Provide the (x, y) coordinate of the cell's center where the given text is located.  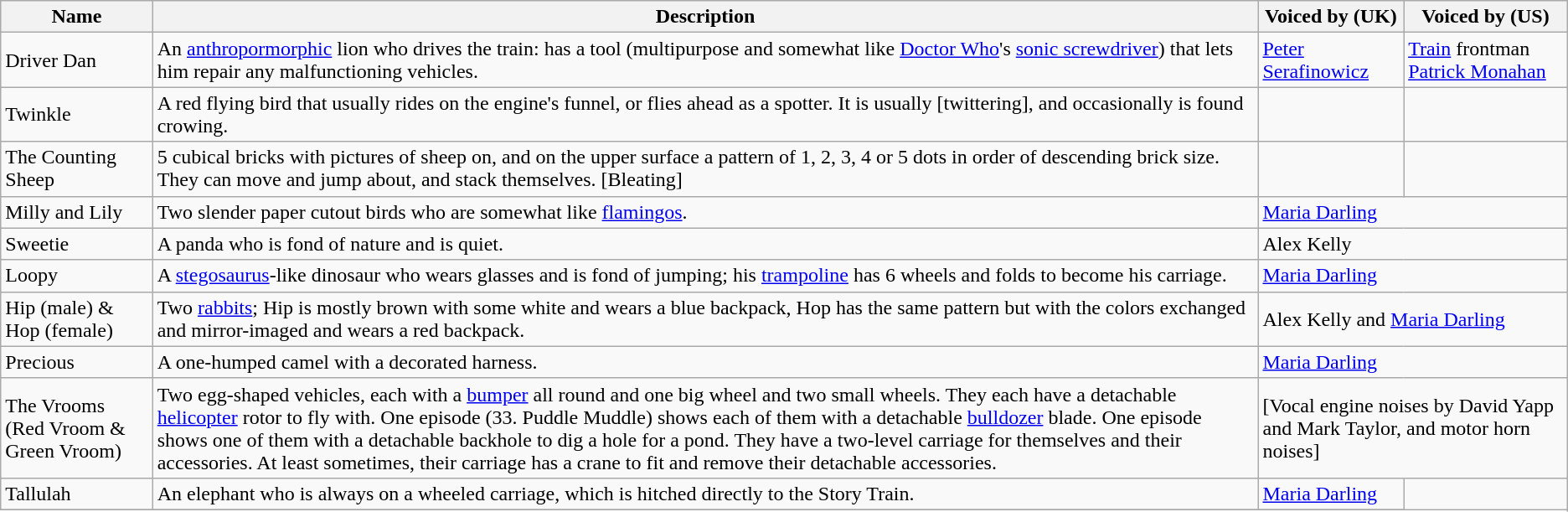
Precious (77, 362)
Name (77, 17)
A one-humped camel with a decorated harness. (705, 362)
The Vrooms (Red Vroom & Green Vroom) (77, 427)
The Counting Sheep (77, 169)
Hip (male) & Hop (female) (77, 318)
Alex Kelly and Maria Darling (1412, 318)
Tallulah (77, 494)
Two slender paper cutout birds who are somewhat like flamingos. (705, 212)
A panda who is fond of nature and is quiet. (705, 244)
A stegosaurus-like dinosaur who wears glasses and is fond of jumping; his trampoline has 6 wheels and folds to become his carriage. (705, 276)
An elephant who is always on a wheeled carriage, which is hitched directly to the Story Train. (705, 494)
Description (705, 17)
Sweetie (77, 244)
Twinkle (77, 114)
Voiced by (UK) (1331, 17)
Train frontman Patrick Monahan (1486, 60)
Voiced by (US) (1486, 17)
Alex Kelly (1412, 244)
Milly and Lily (77, 212)
Loopy (77, 276)
[Vocal engine noises by David Yapp and Mark Taylor, and motor horn noises] (1412, 427)
Peter Serafinowicz (1331, 60)
Driver Dan (77, 60)
